Pinpoint the cell where the given text exists, returning its (x, y) midpoint coordinate. 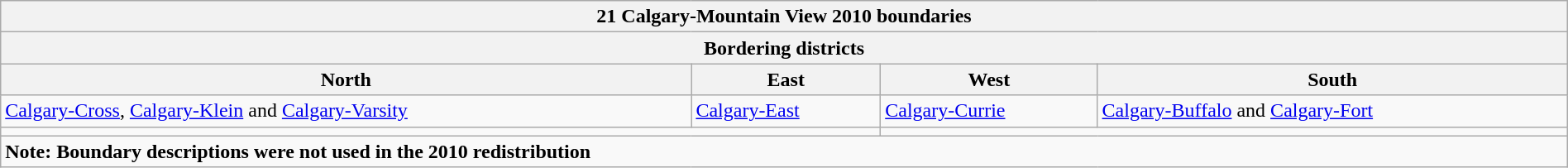
West (989, 79)
East (786, 79)
North (346, 79)
Calgary-East (786, 111)
Calgary-Cross, Calgary-Klein and Calgary-Varsity (346, 111)
21 Calgary-Mountain View 2010 boundaries (784, 17)
Calgary-Buffalo and Calgary-Fort (1332, 111)
Bordering districts (784, 48)
Note: Boundary descriptions were not used in the 2010 redistribution (784, 151)
Calgary-Currie (989, 111)
South (1332, 79)
